Locate the cell with the specified text and output its [X, Y] center coordinate. 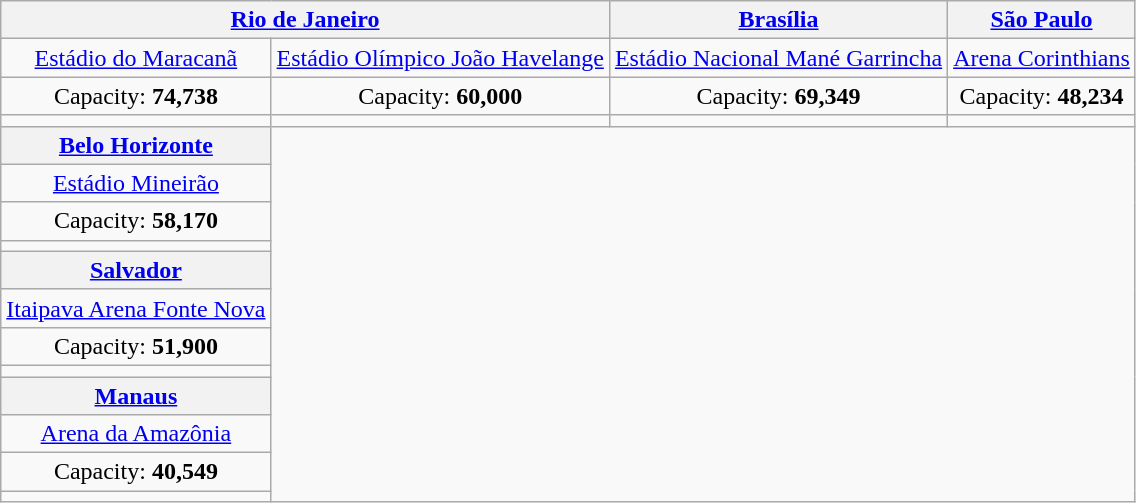
Capacity: 74,738 [136, 96]
Estádio do Maracanã [136, 58]
Brasília [778, 20]
Estádio Nacional Mané Garrincha [778, 58]
Estádio Olímpico João Havelange [440, 58]
Capacity: 40,549 [136, 472]
Salvador [136, 270]
Manaus [136, 395]
Capacity: 69,349 [778, 96]
São Paulo [1042, 20]
Itaipava Arena Fonte Nova [136, 308]
Rio de Janeiro [306, 20]
Capacity: 60,000 [440, 96]
Capacity: 51,900 [136, 346]
Arena Corinthians [1042, 58]
Capacity: 58,170 [136, 221]
Belo Horizonte [136, 145]
Arena da Amazônia [136, 434]
Estádio Mineirão [136, 183]
Capacity: 48,234 [1042, 96]
